Pinpoint the cell where the given text exists, returning its (x, y) midpoint coordinate. 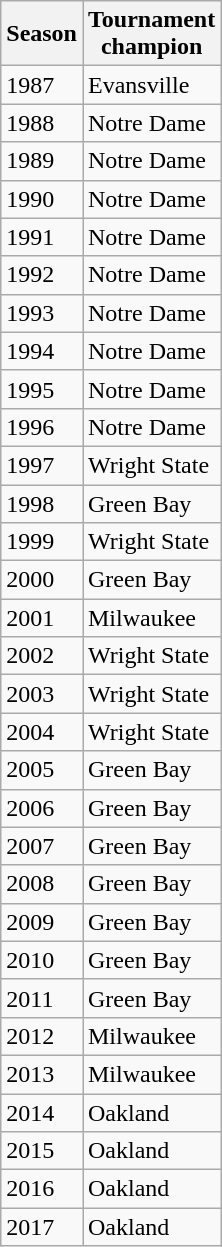
2011 (42, 998)
2005 (42, 770)
1997 (42, 465)
1998 (42, 503)
2013 (42, 1074)
2012 (42, 1036)
1987 (42, 85)
2006 (42, 808)
2004 (42, 732)
1996 (42, 427)
2010 (42, 960)
1994 (42, 351)
2002 (42, 656)
Season (42, 34)
2009 (42, 922)
2014 (42, 1113)
2001 (42, 618)
2008 (42, 884)
1988 (42, 123)
1999 (42, 542)
1993 (42, 313)
1995 (42, 389)
Evansville (151, 85)
2017 (42, 1227)
1992 (42, 275)
1990 (42, 199)
2015 (42, 1151)
1989 (42, 161)
2016 (42, 1189)
1991 (42, 237)
2003 (42, 694)
2007 (42, 846)
2000 (42, 580)
Tournamentchampion (151, 34)
